Extract the (x, y) coordinate from the center of the cell holding the provided text.  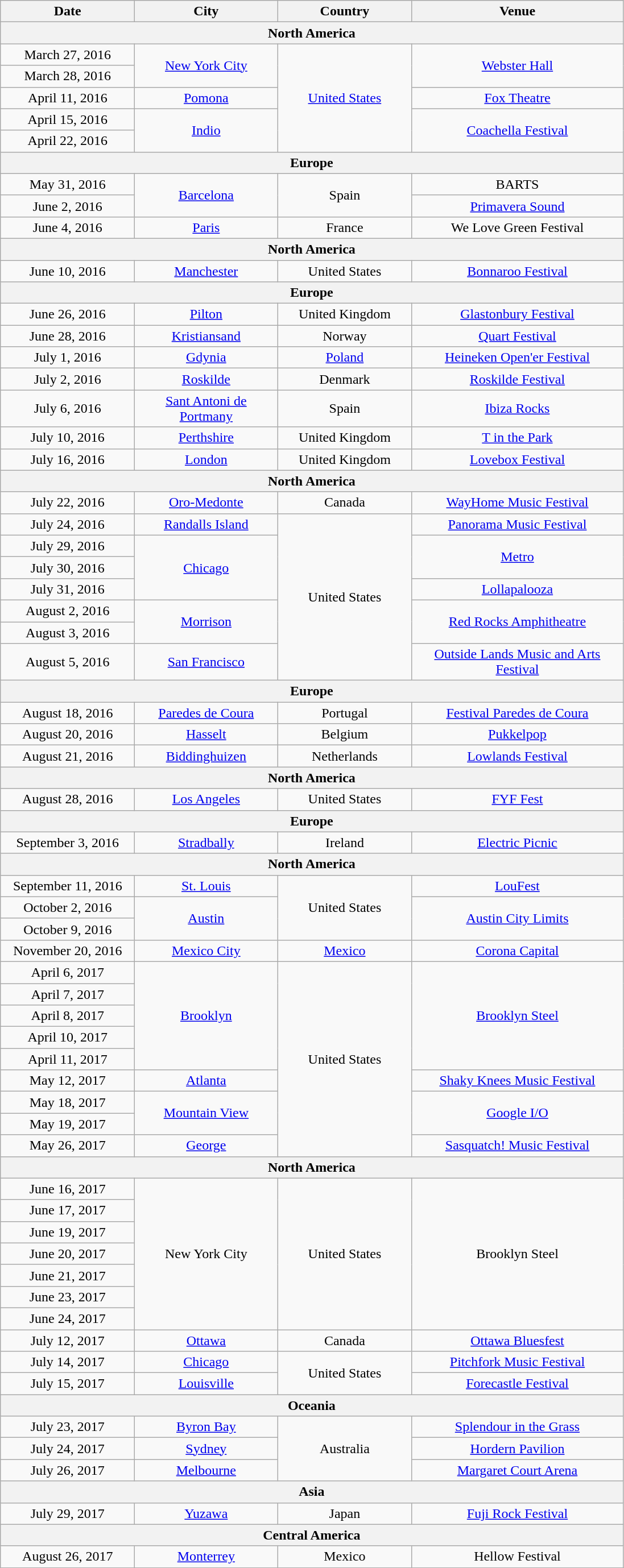
Roskilde (206, 379)
July 6, 2016 (68, 408)
Quart Festival (518, 336)
April 10, 2017 (68, 1038)
September 3, 2016 (68, 843)
August 20, 2016 (68, 735)
Outside Lands Music and Arts Festival (518, 662)
March 28, 2016 (68, 76)
Indio (206, 130)
Hellow Festival (518, 1557)
Byron Bay (206, 1427)
Mexico City (206, 951)
London (206, 459)
Electric Picnic (518, 843)
Corona Capital (518, 951)
July 29, 2016 (68, 546)
Paredes de Coura (206, 713)
Brooklyn (206, 1015)
August 5, 2016 (68, 662)
San Francisco (206, 662)
Pilton (206, 314)
July 31, 2016 (68, 589)
October 9, 2016 (68, 929)
August 18, 2016 (68, 713)
Pomona (206, 98)
July 23, 2017 (68, 1427)
June 20, 2017 (68, 1254)
June 4, 2016 (68, 227)
Margaret Court Arena (518, 1470)
August 2, 2016 (68, 611)
Ireland (345, 843)
July 1, 2016 (68, 358)
July 15, 2017 (68, 1384)
Panorama Music Festival (518, 524)
Pitchfork Music Festival (518, 1362)
Denmark (345, 379)
Red Rocks Amphitheatre (518, 621)
Paris (206, 227)
April 22, 2016 (68, 141)
Japan (345, 1513)
April 11, 2017 (68, 1059)
May 18, 2017 (68, 1102)
Splendour in the Grass (518, 1427)
June 28, 2016 (68, 336)
July 29, 2017 (68, 1513)
April 11, 2016 (68, 98)
Mountain View (206, 1113)
Kristiansand (206, 336)
July 30, 2016 (68, 567)
Metro (518, 557)
Asia (312, 1492)
Barcelona (206, 195)
Glastonbury Festival (518, 314)
June 24, 2017 (68, 1318)
March 27, 2016 (68, 55)
June 10, 2016 (68, 271)
Melbourne (206, 1470)
June 21, 2017 (68, 1275)
Australia (345, 1449)
Sasquatch! Music Festival (518, 1146)
Poland (345, 358)
Pukkelpop (518, 735)
Los Angeles (206, 799)
Forecastle Festival (518, 1384)
Morrison (206, 621)
Sydney (206, 1449)
April 6, 2017 (68, 972)
June 23, 2017 (68, 1297)
Gdynia (206, 358)
July 16, 2016 (68, 459)
Netherlands (345, 756)
Louisville (206, 1384)
Manchester (206, 271)
St. Louis (206, 886)
George (206, 1146)
Oro-Medonte (206, 503)
BARTS (518, 184)
Coachella Festival (518, 130)
August 21, 2016 (68, 756)
July 14, 2017 (68, 1362)
Austin City Limits (518, 918)
Austin (206, 918)
Yuzawa (206, 1513)
Monterrey (206, 1557)
Google I/O (518, 1113)
July 26, 2017 (68, 1470)
Oceania (312, 1405)
Lovebox Festival (518, 459)
Hordern Pavilion (518, 1449)
Country (345, 11)
Portugal (345, 713)
Date (68, 11)
Fuji Rock Festival (518, 1513)
Perthshire (206, 438)
Roskilde Festival (518, 379)
France (345, 227)
September 11, 2016 (68, 886)
Biddinghuizen (206, 756)
July 24, 2017 (68, 1449)
Festival Paredes de Coura (518, 713)
Lowlands Festival (518, 756)
June 26, 2016 (68, 314)
April 7, 2017 (68, 994)
May 19, 2017 (68, 1124)
May 31, 2016 (68, 184)
Norway (345, 336)
May 12, 2017 (68, 1081)
July 12, 2017 (68, 1340)
July 2, 2016 (68, 379)
WayHome Music Festival (518, 503)
Bonnaroo Festival (518, 271)
T in the Park (518, 438)
August 3, 2016 (68, 633)
Ibiza Rocks (518, 408)
Heineken Open'er Festival (518, 358)
Fox Theatre (518, 98)
July 22, 2016 (68, 503)
Lollapalooza (518, 589)
July 24, 2016 (68, 524)
We Love Green Festival (518, 227)
Atlanta (206, 1081)
Ottawa (206, 1340)
Stradbally (206, 843)
Belgium (345, 735)
Sant Antoni de Portmany (206, 408)
April 8, 2017 (68, 1016)
FYF Fest (518, 799)
June 17, 2017 (68, 1210)
May 26, 2017 (68, 1146)
April 15, 2016 (68, 119)
June 16, 2017 (68, 1189)
July 10, 2016 (68, 438)
Randalls Island (206, 524)
June 19, 2017 (68, 1232)
November 20, 2016 (68, 951)
June 2, 2016 (68, 206)
October 2, 2016 (68, 907)
City (206, 11)
Ottawa Bluesfest (518, 1340)
Central America (312, 1535)
August 28, 2016 (68, 799)
Hasselt (206, 735)
LouFest (518, 886)
August 26, 2017 (68, 1557)
Primavera Sound (518, 206)
Webster Hall (518, 65)
Venue (518, 11)
Shaky Knees Music Festival (518, 1081)
